Return [X, Y] of the center of cell containing provided text 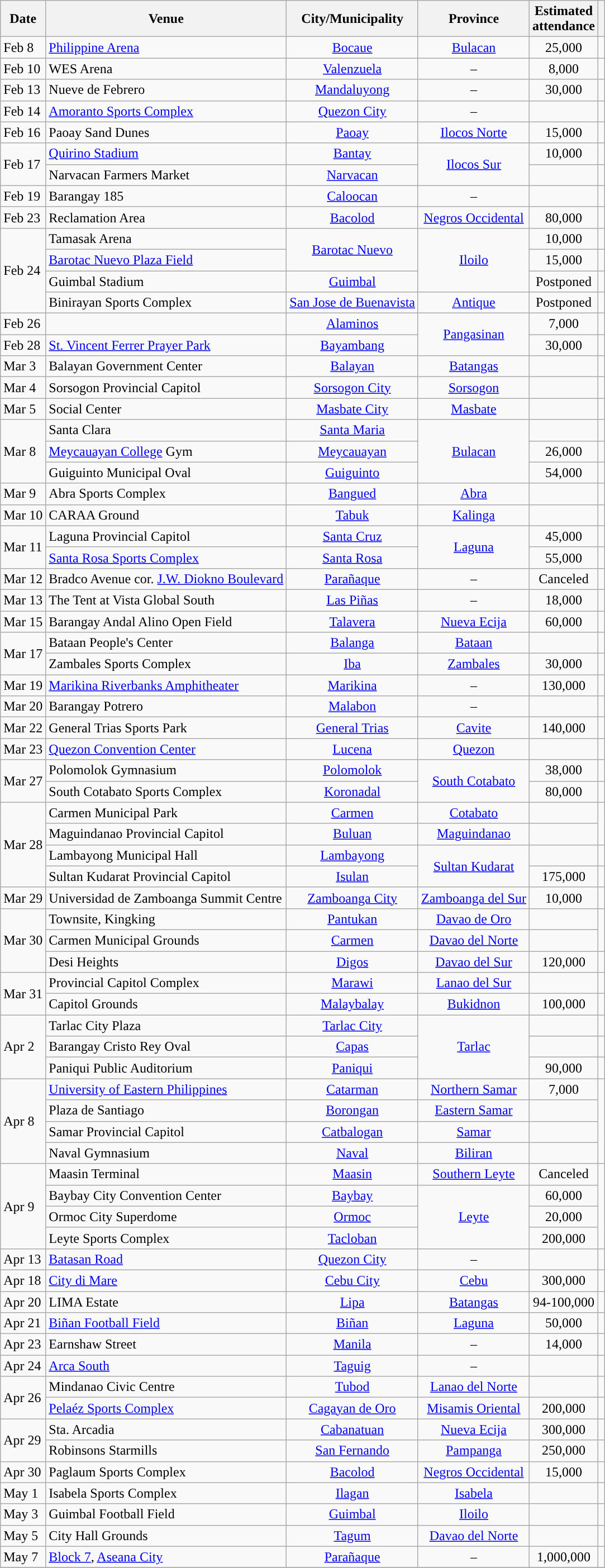
Northern Samar [474, 1089]
25,000 [563, 47]
Tubod [352, 1387]
Naval Gymnasium [166, 1153]
Bocaue [352, 47]
Guimbal Stadium [166, 281]
Ormoc [352, 1217]
Tagum [352, 1536]
Ilagan [352, 1493]
54,000 [563, 473]
Bataan People's Center [166, 643]
Balayan [352, 366]
250,000 [563, 1451]
Laguna Provincial Capitol [166, 536]
Naval [352, 1153]
Malabon [352, 707]
Social Center [166, 409]
Apr 20 [23, 1302]
Guiguinto Municipal Oval [166, 473]
Isabela [474, 1493]
Feb 13 [23, 90]
Mar 17 [23, 654]
18,000 [563, 600]
130,000 [563, 685]
Feb 19 [23, 196]
City di Mare [166, 1280]
Cebu [474, 1280]
General Trias [352, 728]
Cebu City [352, 1280]
Barangay Potrero [166, 707]
Barangay Cristo Rey Oval [166, 1047]
100,000 [563, 1004]
Sta. Arcadia [166, 1429]
Maguindanao Provincial Capitol [166, 834]
Lambayong Municipal Hall [166, 855]
Narvacan Farmers Market [166, 175]
Feb 16 [23, 132]
Apr 24 [23, 1366]
Marawi [352, 983]
Apr 9 [23, 1206]
Universidad de Zamboanga Summit Centre [166, 898]
Santa Clara [166, 430]
90,000 [563, 1068]
Barotac Nuevo [352, 249]
Isulan [352, 876]
Sorsogon City [352, 388]
Alaminos [352, 324]
Valenzuela [352, 69]
Sultan Kudarat Provincial Capitol [166, 876]
Cavite [474, 728]
CARAA Ground [166, 515]
Quezon Convention Center [166, 749]
Iba [352, 664]
Davao del Sur [474, 961]
City/Municipality [352, 19]
Apr 30 [23, 1472]
Lanao del Norte [474, 1387]
Pampanga [474, 1451]
Feb 17 [23, 164]
Tarlac City [352, 1026]
Ormoc City Superdome [166, 1217]
Polomolok Gymnasium [166, 770]
1,000,000 [563, 1557]
Mar 22 [23, 728]
Guiguinto [352, 473]
Apr 2 [23, 1047]
Tarlac [474, 1047]
Narvacan [352, 175]
Feb 24 [23, 270]
Date [23, 19]
Abra [474, 494]
Barotac Nuevo Plaza Field [166, 260]
8,000 [563, 69]
Samar [474, 1132]
Provincial Capitol Complex [166, 983]
Sorsogon [474, 388]
Bayambang [352, 345]
Reclamation Area [166, 217]
Baybay [352, 1195]
Barangay 185 [166, 196]
140,000 [563, 728]
Mar 11 [23, 547]
Mar 31 [23, 994]
Feb 23 [23, 217]
Feb 14 [23, 111]
Tacloban [352, 1238]
38,000 [563, 770]
Taguig [352, 1366]
May 1 [23, 1493]
Mar 27 [23, 781]
Batasan Road [166, 1259]
Maasin Terminal [166, 1174]
50,000 [563, 1323]
Las Piñas [352, 600]
Masbate City [352, 409]
Pelaéz Sports Complex [166, 1408]
San Jose de Buenavista [352, 303]
Santa Rosa [352, 557]
Mandaluyong [352, 90]
Zambales Sports Complex [166, 664]
Apr 13 [23, 1259]
Feb 8 [23, 47]
Carmen Municipal Grounds [166, 940]
Biliran [474, 1153]
Robinsons Starmills [166, 1451]
120,000 [563, 961]
Ilocos Norte [474, 132]
Buluan [352, 834]
Apr 8 [23, 1121]
Biñan Football Field [166, 1323]
Feb 10 [23, 69]
Paoay [352, 132]
WES Arena [166, 69]
Quezon [474, 749]
Bukidnon [474, 1004]
Biñan [352, 1323]
Mar 9 [23, 494]
Abra Sports Complex [166, 494]
Balayan Government Center [166, 366]
City Hall Grounds [166, 1536]
Masbate [474, 409]
Paglaum Sports Complex [166, 1472]
Santa Rosa Sports Complex [166, 557]
Paniqui [352, 1068]
Mar 28 [23, 845]
Leyte Sports Complex [166, 1238]
Eastern Samar [474, 1111]
General Trias Sports Park [166, 728]
Quirino Stadium [166, 154]
Mar 20 [23, 707]
St. Vincent Ferrer Prayer Park [166, 345]
Mar 3 [23, 366]
Apr 18 [23, 1280]
Maasin [352, 1174]
Bataan [474, 643]
Paoay Sand Dunes [166, 132]
Zamboanga City [352, 898]
Desi Heights [166, 961]
Cabanatuan [352, 1429]
Block 7, Aseana City [166, 1557]
May 7 [23, 1557]
45,000 [563, 536]
Baybay City Convention Center [166, 1195]
Marikina [352, 685]
Mar 12 [23, 579]
Meycauayan College Gym [166, 451]
Mar 29 [23, 898]
Kalinga [474, 515]
Misamis Oriental [474, 1408]
Isabela Sports Complex [166, 1493]
Feb 26 [23, 324]
South Cotabato Sports Complex [166, 792]
LIMA Estate [166, 1302]
Sultan Kudarat [474, 866]
Capitol Grounds [166, 1004]
Paniqui Public Auditorium [166, 1068]
Cagayan de Oro [352, 1408]
Plaza de Santiago [166, 1111]
May 5 [23, 1536]
Zamboanga del Sur [474, 898]
Balanga [352, 643]
Santa Cruz [352, 536]
University of Eastern Philippines [166, 1089]
Samar Provincial Capitol [166, 1132]
Mindanao Civic Centre [166, 1387]
Mar 4 [23, 388]
Mar 13 [23, 600]
Capas [352, 1047]
Tarlac City Plaza [166, 1026]
Apr 23 [23, 1345]
Sorsogon Provincial Capitol [166, 388]
Davao de Oro [474, 919]
Mar 19 [23, 685]
175,000 [563, 876]
Borongan [352, 1111]
Binirayan Sports Complex [166, 303]
Cotabato [474, 813]
20,000 [563, 1217]
94-100,000 [563, 1302]
Mar 5 [23, 409]
Koronadal [352, 792]
14,000 [563, 1345]
Maguindanao [474, 834]
Barangay Andal Alino Open Field [166, 622]
Mar 10 [23, 515]
Catbalogan [352, 1132]
Lambayong [352, 855]
Meycauayan [352, 451]
Lucena [352, 749]
Bangued [352, 494]
Southern Leyte [474, 1174]
May 3 [23, 1514]
Apr 26 [23, 1398]
Mar 23 [23, 749]
Feb 28 [23, 345]
Polomolok [352, 770]
San Fernando [352, 1451]
Mar 30 [23, 940]
Talavera [352, 622]
Manila [352, 1345]
Santa Maria [352, 430]
55,000 [563, 557]
Carmen Municipal Park [166, 813]
Bantay [352, 154]
Tabuk [352, 515]
Venue [166, 19]
Nueve de Febrero [166, 90]
Pangasinan [474, 335]
Digos [352, 961]
Caloocan [352, 196]
Earnshaw Street [166, 1345]
Apr 29 [23, 1440]
Catarman [352, 1089]
Zambales [474, 664]
Amoranto Sports Complex [166, 111]
Antique [474, 303]
South Cotabato [474, 781]
Mar 8 [23, 451]
Province [474, 19]
Bradco Avenue cor. J.W. Diokno Boulevard [166, 579]
Lipa [352, 1302]
Apr 21 [23, 1323]
Townsite, Kingking [166, 919]
Estimatedattendance [563, 19]
Malaybalay [352, 1004]
Ilocos Sur [474, 164]
Tamasak Arena [166, 239]
Arca South [166, 1366]
Mar 15 [23, 622]
The Tent at Vista Global South [166, 600]
Lanao del Sur [474, 983]
Pantukan [352, 919]
26,000 [563, 451]
Leyte [474, 1217]
Marikina Riverbanks Amphitheater [166, 685]
Philippine Arena [166, 47]
Guimbal Football Field [166, 1514]
